Pinpoint the cell where the given text exists, returning its (X, Y) midpoint coordinate. 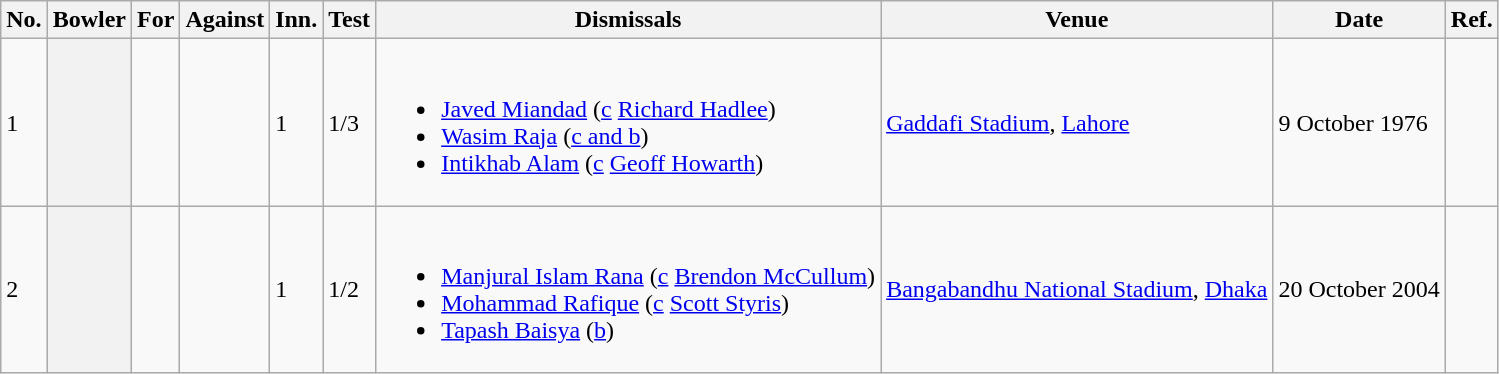
For (156, 20)
2 (24, 290)
9 October 1976 (1359, 122)
Ref. (1472, 20)
Bangabandhu National Stadium, Dhaka (1077, 290)
20 October 2004 (1359, 290)
Date (1359, 20)
Manjural Islam Rana (c Brendon McCullum)Mohammad Rafique (c Scott Styris)Tapash Baisya (b) (628, 290)
Javed Miandad (c Richard Hadlee)Wasim Raja (c and b)Intikhab Alam (c Geoff Howarth) (628, 122)
Against (225, 20)
Venue (1077, 20)
Inn. (296, 20)
No. (24, 20)
Dismissals (628, 20)
Test (350, 20)
1/3 (350, 122)
1/2 (350, 290)
Bowler (89, 20)
Gaddafi Stadium, Lahore (1077, 122)
